Pinpoint the cell where the given text exists, returning its (X, Y) midpoint coordinate. 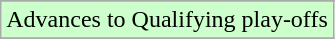
Advances to Qualifying play-offs (168, 20)
